Find where the given text appears and provide that cell's center as (x, y) coordinate. 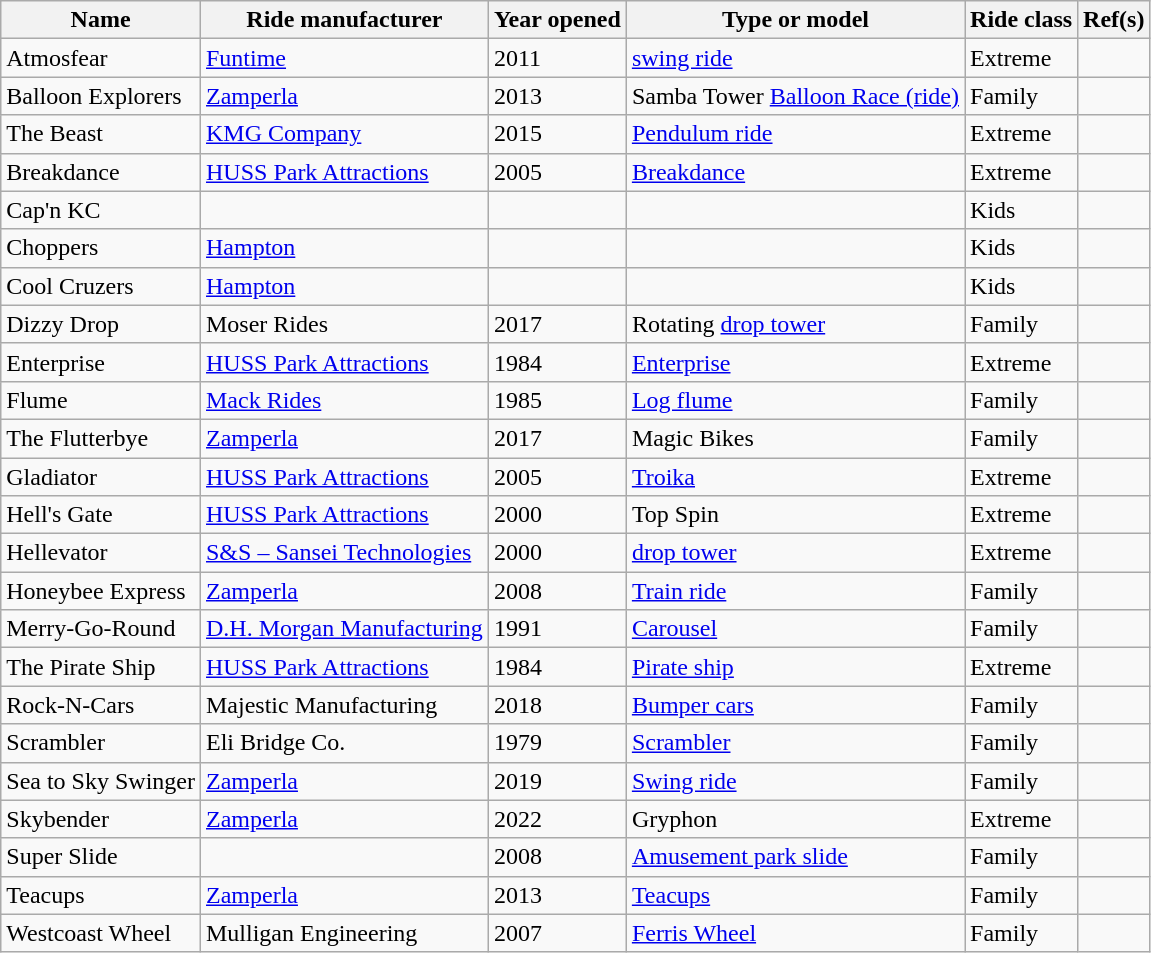
1991 (557, 629)
D.H. Morgan Manufacturing (344, 629)
Cool Cruzers (101, 286)
Rotating drop tower (795, 324)
1985 (557, 400)
Moser Rides (344, 324)
2022 (557, 819)
Ride manufacturer (344, 20)
Samba Tower Balloon Race (ride) (795, 96)
Sea to Sky Swinger (101, 781)
Rock-N-Cars (101, 705)
Balloon Explorers (101, 96)
Skybender (101, 819)
2011 (557, 58)
The Flutterbye (101, 438)
Amusement park slide (795, 857)
Log flume (795, 400)
drop tower (795, 553)
Funtime (344, 58)
Westcoast Wheel (101, 933)
The Pirate Ship (101, 667)
Mack Rides (344, 400)
Merry-Go-Round (101, 629)
1979 (557, 743)
S&S – Sansei Technologies (344, 553)
Pirate ship (795, 667)
Name (101, 20)
Dizzy Drop (101, 324)
Train ride (795, 591)
Honeybee Express (101, 591)
Eli Bridge Co. (344, 743)
Gryphon (795, 819)
Troika (795, 477)
Ferris Wheel (795, 933)
2015 (557, 134)
Hellevator (101, 553)
Swing ride (795, 781)
Atmosfear (101, 58)
Cap'n KC (101, 210)
Mulligan Engineering (344, 933)
Pendulum ride (795, 134)
Bumper cars (795, 705)
Type or model (795, 20)
Hell's Gate (101, 515)
Magic Bikes (795, 438)
Majestic Manufacturing (344, 705)
Year opened (557, 20)
Flume (101, 400)
2007 (557, 933)
Super Slide (101, 857)
Gladiator (101, 477)
Top Spin (795, 515)
2019 (557, 781)
The Beast (101, 134)
swing ride (795, 58)
2018 (557, 705)
Ride class (1022, 20)
Ref(s) (1114, 20)
Carousel (795, 629)
KMG Company (344, 134)
Choppers (101, 248)
